Determine the (x, y) coordinate at the center of the cell enclosing the given text.  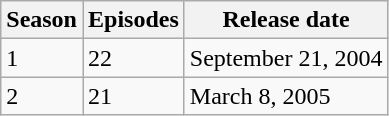
2 (42, 96)
1 (42, 58)
Release date (286, 20)
March 8, 2005 (286, 96)
Season (42, 20)
Episodes (133, 20)
September 21, 2004 (286, 58)
22 (133, 58)
21 (133, 96)
